Capture the cell that displays the provided text and extract its (X, Y) central coordinate. 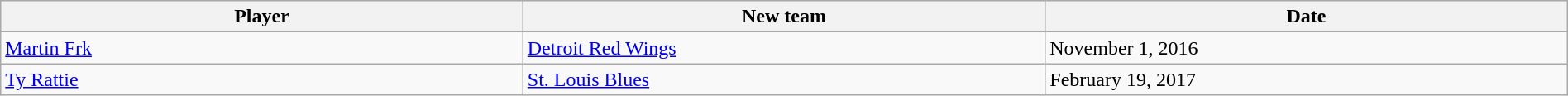
November 1, 2016 (1307, 48)
February 19, 2017 (1307, 79)
Detroit Red Wings (784, 48)
Player (262, 17)
Martin Frk (262, 48)
St. Louis Blues (784, 79)
Ty Rattie (262, 79)
New team (784, 17)
Date (1307, 17)
